Return (x, y) of the center of cell containing provided text 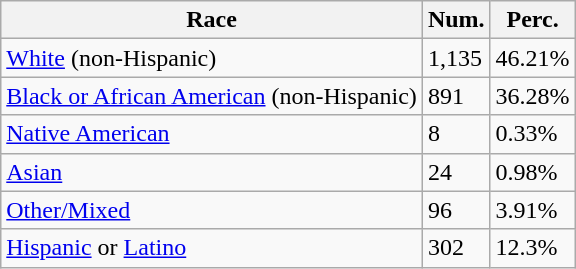
0.33% (532, 134)
3.91% (532, 210)
Other/Mixed (212, 210)
24 (456, 172)
White (non-Hispanic) (212, 58)
Asian (212, 172)
8 (456, 134)
Black or African American (non-Hispanic) (212, 96)
96 (456, 210)
Race (212, 20)
Native American (212, 134)
Hispanic or Latino (212, 248)
36.28% (532, 96)
891 (456, 96)
302 (456, 248)
0.98% (532, 172)
Num. (456, 20)
46.21% (532, 58)
Perc. (532, 20)
12.3% (532, 248)
1,135 (456, 58)
